Find where the given text appears and provide that cell's center as (x, y) coordinate. 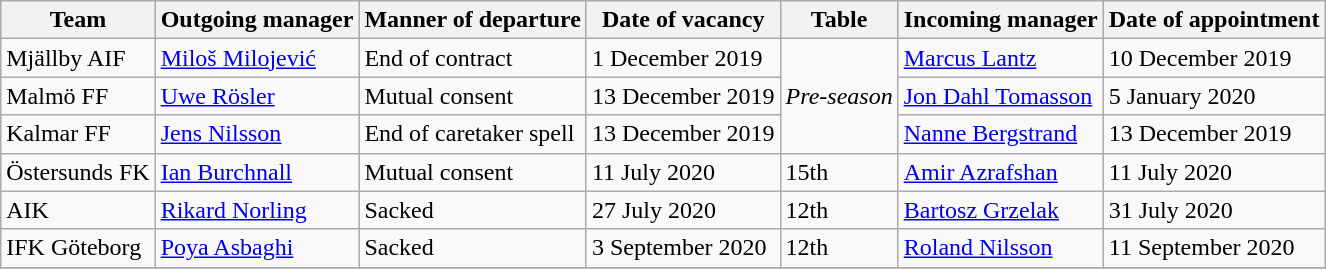
Jens Nilsson (257, 134)
Jon Dahl Tomasson (1000, 96)
End of caretaker spell (472, 134)
Mjällby AIF (78, 58)
31 July 2020 (1214, 210)
5 January 2020 (1214, 96)
Malmö FF (78, 96)
Pre-season (839, 96)
15th (839, 172)
End of contract (472, 58)
Date of vacancy (683, 20)
10 December 2019 (1214, 58)
Amir Azrafshan (1000, 172)
AIK (78, 210)
Incoming manager (1000, 20)
Poya Asbaghi (257, 248)
1 December 2019 (683, 58)
Table (839, 20)
Outgoing manager (257, 20)
Ian Burchnall (257, 172)
IFK Göteborg (78, 248)
27 July 2020 (683, 210)
Nanne Bergstrand (1000, 134)
Miloš Milojević (257, 58)
Team (78, 20)
Manner of departure (472, 20)
Bartosz Grzelak (1000, 210)
Rikard Norling (257, 210)
11 September 2020 (1214, 248)
Roland Nilsson (1000, 248)
Date of appointment (1214, 20)
Marcus Lantz (1000, 58)
Östersunds FK (78, 172)
Uwe Rösler (257, 96)
3 September 2020 (683, 248)
Kalmar FF (78, 134)
